Identify which cell holds the provided text, then report its [x, y] central coordinate. 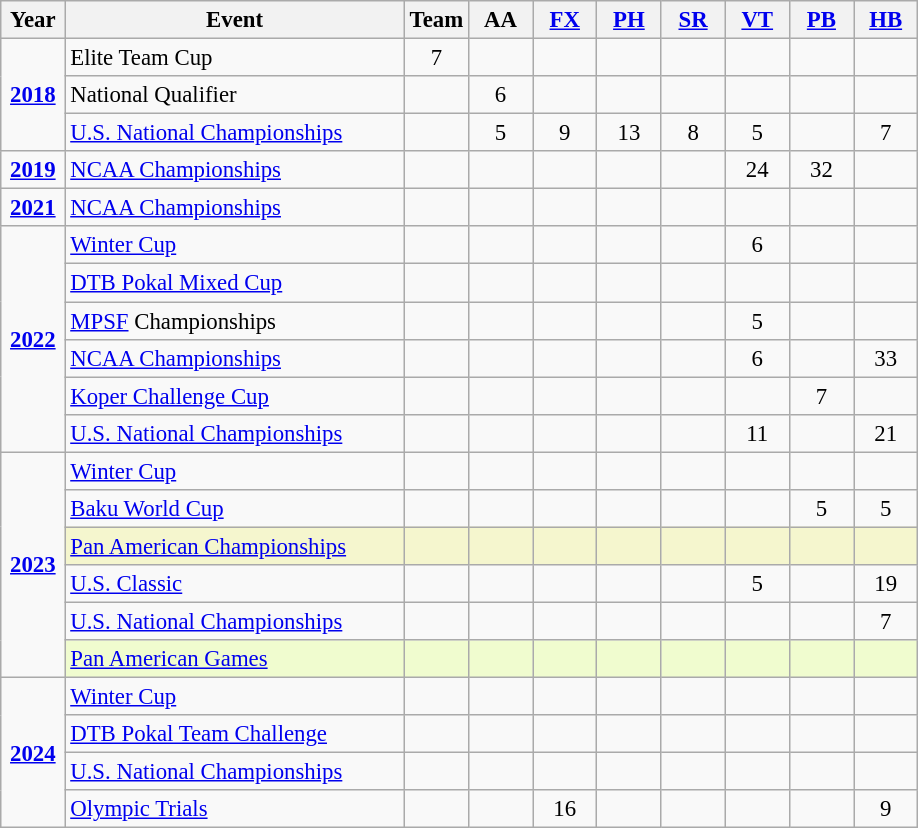
Baku World Cup [234, 509]
16 [565, 809]
Year [33, 20]
2019 [33, 170]
8 [693, 133]
2023 [33, 565]
24 [757, 170]
32 [821, 170]
Elite Team Cup [234, 58]
13 [629, 133]
2024 [33, 753]
19 [886, 584]
DTB Pokal Mixed Cup [234, 283]
SR [693, 20]
National Qualifier [234, 95]
Koper Challenge Cup [234, 396]
DTB Pokal Team Challenge [234, 734]
AA [500, 20]
MPSF Championships [234, 321]
Event [234, 20]
2021 [33, 208]
2018 [33, 96]
11 [757, 433]
VT [757, 20]
U.S. Classic [234, 584]
PH [629, 20]
HB [886, 20]
Team [436, 20]
Olympic Trials [234, 809]
2022 [33, 339]
Pan American Championships [234, 546]
21 [886, 433]
PB [821, 20]
FX [565, 20]
33 [886, 358]
Pan American Games [234, 659]
